Identify which cell holds the provided text, then report its [X, Y] central coordinate. 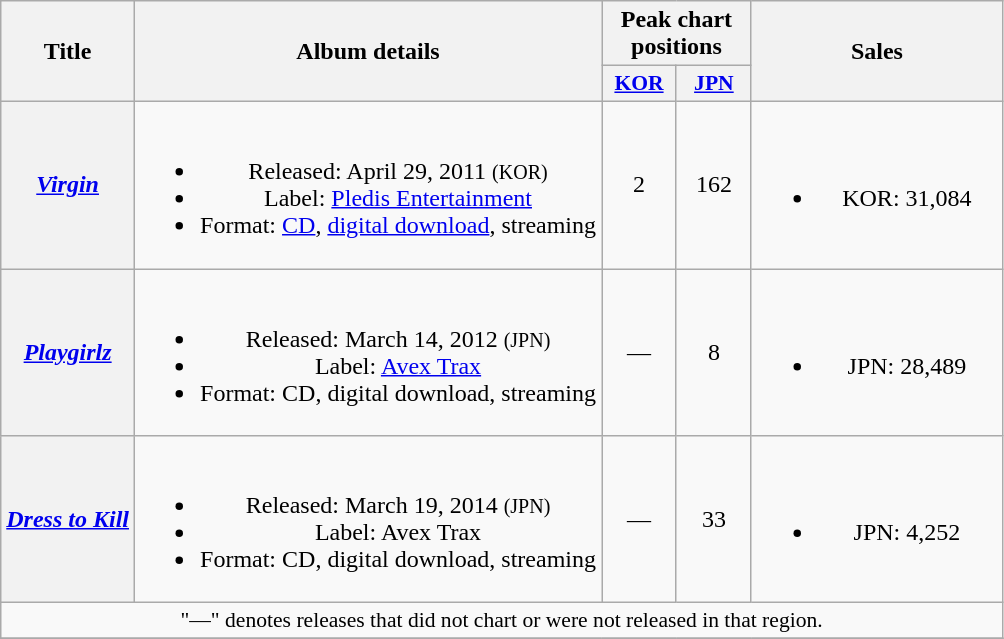
Album details [368, 52]
Released: April 29, 2011 (KOR)Label: Pledis EntertainmentFormat: CD, digital download, streaming [368, 184]
Dress to Kill [68, 520]
Sales [876, 52]
KOR [640, 84]
Released: March 19, 2014 (JPN)Label: Avex TraxFormat: CD, digital download, streaming [368, 520]
KOR: 31,084 [876, 184]
Title [68, 52]
Released: March 14, 2012 (JPN)Label: Avex TraxFormat: CD, digital download, streaming [368, 352]
"—" denotes releases that did not chart or were not released in that region. [502, 621]
Peak chart positions [677, 34]
Virgin [68, 184]
JPN [714, 84]
33 [714, 520]
8 [714, 352]
JPN: 4,252 [876, 520]
Playgirlz [68, 352]
JPN: 28,489 [876, 352]
2 [640, 184]
162 [714, 184]
